Return the [x, y] coordinate for the center point of the cell that contains the specified text.  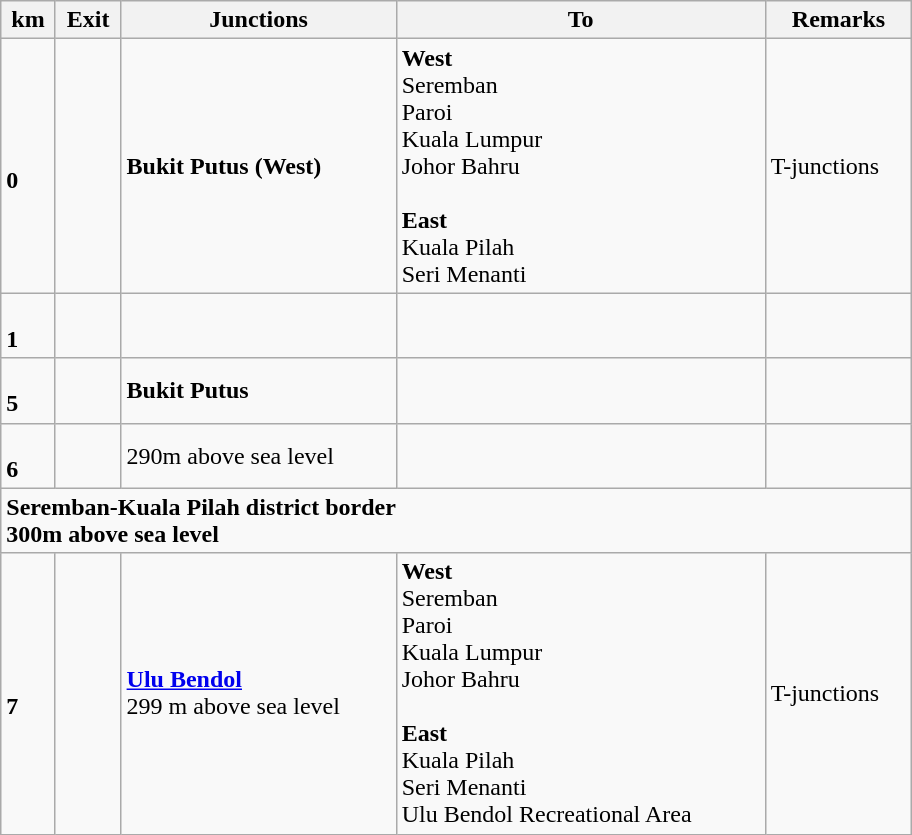
To [580, 20]
km [28, 20]
1 [28, 326]
Bukit Putus [258, 390]
Bukit Putus (West) [258, 166]
Ulu Bendol299 m above sea level [258, 694]
Junctions [258, 20]
Remarks [838, 20]
West Seremban Paroi Kuala Lumpur Johor BahruEast Kuala Pilah Seri MenantiUlu Bendol Recreational Area [580, 694]
0 [28, 166]
West Seremban Paroi Kuala Lumpur Johor BahruEast Kuala Pilah Seri Menanti [580, 166]
7 [28, 694]
5 [28, 390]
6 [28, 456]
290m above sea level [258, 456]
Seremban-Kuala Pilah district border300m above sea level [456, 520]
Exit [88, 20]
